Scan for the cell matching the given text and deliver its (x, y) coordinate at center. 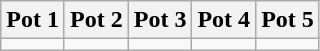
Pot 1 (33, 20)
Pot 4 (224, 20)
Pot 5 (288, 20)
Pot 3 (160, 20)
Pot 2 (96, 20)
